Return the [X, Y] coordinate for the center point of the cell that contains the specified text.  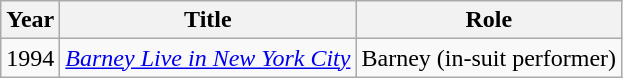
Title [208, 20]
Role [489, 20]
Barney (in-suit performer) [489, 58]
1994 [30, 58]
Year [30, 20]
Barney Live in New York City [208, 58]
